Scan for the cell matching the given text and deliver its [x, y] coordinate at center. 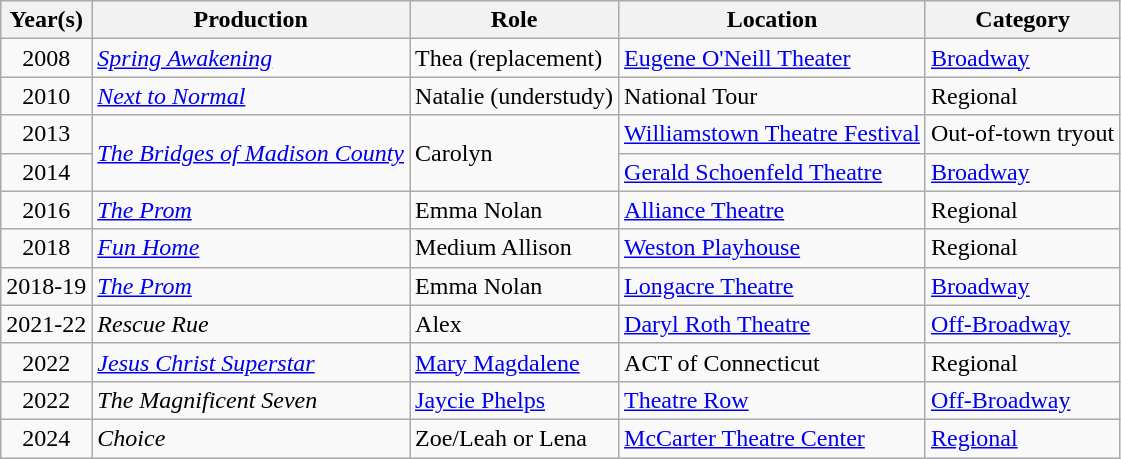
Weston Playhouse [772, 248]
Rescue Rue [251, 324]
The Bridges of Madison County [251, 153]
Alex [514, 324]
Longacre Theatre [772, 286]
Location [772, 20]
Category [1022, 20]
Eugene O'Neill Theater [772, 58]
Medium Allison [514, 248]
Next to Normal [251, 96]
McCarter Theatre Center [772, 438]
2013 [46, 134]
Production [251, 20]
Role [514, 20]
Spring Awakening [251, 58]
Thea (replacement) [514, 58]
Zoe/Leah or Lena [514, 438]
2018-19 [46, 286]
2010 [46, 96]
National Tour [772, 96]
Alliance Theatre [772, 210]
2016 [46, 210]
Daryl Roth Theatre [772, 324]
ACT of Connecticut [772, 362]
Fun Home [251, 248]
Choice [251, 438]
Jesus Christ Superstar [251, 362]
2024 [46, 438]
Gerald Schoenfeld Theatre [772, 172]
Out-of-town tryout [1022, 134]
2021-22 [46, 324]
Mary Magdalene [514, 362]
Williamstown Theatre Festival [772, 134]
Natalie (understudy) [514, 96]
Jaycie Phelps [514, 400]
Year(s) [46, 20]
2018 [46, 248]
2008 [46, 58]
Carolyn [514, 153]
Theatre Row [772, 400]
The Magnificent Seven [251, 400]
2014 [46, 172]
